Return the (x, y) coordinate for the center point of the cell that contains the specified text.  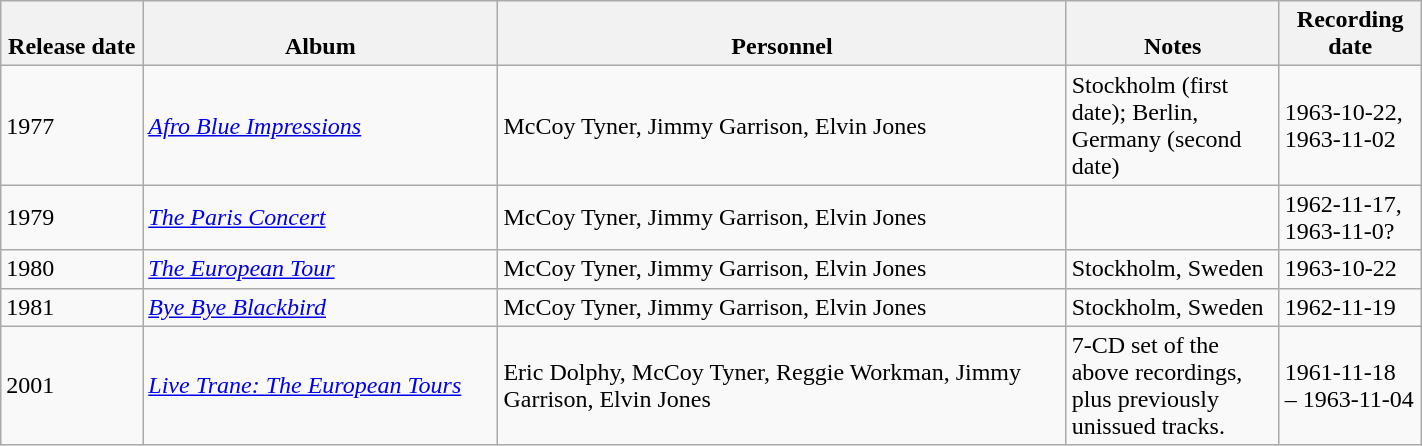
Personnel (782, 34)
1979 (72, 218)
7-CD set of the above recordings, plus previously unissued tracks. (1172, 386)
Notes (1172, 34)
Eric Dolphy, McCoy Tyner, Reggie Workman, Jimmy Garrison, Elvin Jones (782, 386)
1962-11-19 (1350, 307)
The Paris Concert (320, 218)
1962-11-17, 1963-11-0? (1350, 218)
The European Tour (320, 269)
Release date (72, 34)
Bye Bye Blackbird (320, 307)
2001 (72, 386)
1980 (72, 269)
1963-10-22 (1350, 269)
1981 (72, 307)
1963-10-22, 1963-11-02 (1350, 126)
Album (320, 34)
1977 (72, 126)
Stockholm (first date); Berlin, Germany (second date) (1172, 126)
Recording date (1350, 34)
1961-11-18– 1963-11-04 (1350, 386)
Live Trane: The European Tours (320, 386)
Afro Blue Impressions (320, 126)
